From the cell containing the given text, extract its center point as [X, Y] coordinate. 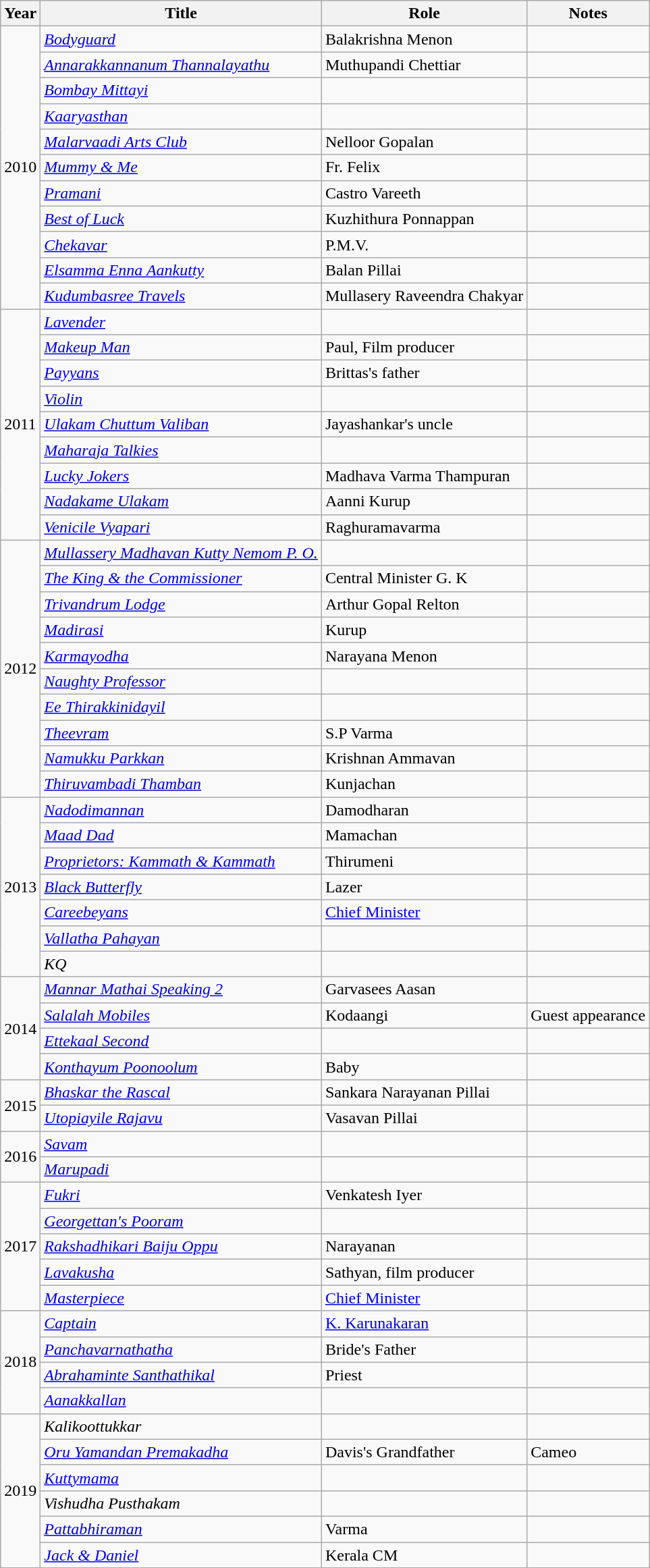
Konthayum Poonoolum [181, 1066]
Lavender [181, 322]
Namukku Parkkan [181, 759]
Trivandrum Lodge [181, 604]
Role [424, 13]
K. Karunakaran [424, 1324]
Lazer [424, 887]
Mannar Mathai Speaking 2 [181, 990]
Muthupandi Chettiar [424, 65]
Kunjachan [424, 784]
Ulakam Chuttum Valiban [181, 425]
Marupadi [181, 1170]
Raghuramavarma [424, 527]
KQ [181, 964]
2018 [20, 1362]
Baby [424, 1066]
2012 [20, 668]
Bombay Mittayi [181, 90]
Priest [424, 1375]
Fr. Felix [424, 167]
2013 [20, 887]
Sankara Narayanan Pillai [424, 1092]
Best of Luck [181, 219]
Kodaangi [424, 1015]
2019 [20, 1490]
Bride's Father [424, 1349]
Savam [181, 1144]
Rakshadhikari Baiju Oppu [181, 1247]
Georgettan's Pooram [181, 1221]
Mullasery Raveendra Chakyar [424, 296]
Elsamma Enna Aankutty [181, 270]
Kerala CM [424, 1555]
Sathyan, film producer [424, 1272]
2010 [20, 167]
Violin [181, 399]
2017 [20, 1247]
Nadakame Ulakam [181, 502]
Title [181, 13]
Damodharan [424, 810]
Jack & Daniel [181, 1555]
Maharaja Talkies [181, 450]
Central Minister G. K [424, 578]
Ee Thirakkinidayil [181, 707]
Masterpiece [181, 1298]
Proprietors: Kammath & Kammath [181, 861]
Ettekaal Second [181, 1041]
Mummy & Me [181, 167]
Brittas's father [424, 373]
Paul, Film producer [424, 348]
Aanakkallan [181, 1401]
Theevram [181, 732]
Utopiayile Rajavu [181, 1118]
Lavakusha [181, 1272]
2014 [20, 1028]
Karmayodha [181, 655]
Kudumbasree Travels [181, 296]
Kaaryasthan [181, 116]
Balakrishna Menon [424, 39]
Naughty Professor [181, 681]
Kalikoottukkar [181, 1426]
Arthur Gopal Relton [424, 604]
Venicile Vyapari [181, 527]
2011 [20, 425]
Captain [181, 1324]
Nadodimannan [181, 810]
Cameo [589, 1452]
Narayana Menon [424, 655]
Vallatha Pahayan [181, 938]
Madirasi [181, 630]
Bodyguard [181, 39]
Krishnan Ammavan [424, 759]
Narayanan [424, 1247]
Abrahaminte Santhathikal [181, 1375]
Jayashankar's uncle [424, 425]
2015 [20, 1105]
Vishudha Pusthakam [181, 1503]
Pattabhiraman [181, 1529]
Chekavar [181, 244]
Lucky Jokers [181, 476]
Salalah Mobiles [181, 1015]
Kurup [424, 630]
Thirumeni [424, 861]
The King & the Commissioner [181, 578]
Nelloor Gopalan [424, 142]
Garvasees Aasan [424, 990]
Guest appearance [589, 1015]
Aanni Kurup [424, 502]
Year [20, 13]
Oru Yamandan Premakadha [181, 1452]
Venkatesh Iyer [424, 1195]
Payyans [181, 373]
2016 [20, 1157]
Mamachan [424, 836]
Pramani [181, 193]
Thiruvambadi Thamban [181, 784]
Fukri [181, 1195]
S.P Varma [424, 732]
Malarvaadi Arts Club [181, 142]
Kuttymama [181, 1478]
Kuzhithura Ponnappan [424, 219]
Maad Dad [181, 836]
Castro Vareeth [424, 193]
Vasavan Pillai [424, 1118]
Panchavarnathatha [181, 1349]
Careebeyans [181, 913]
Mullassery Madhavan Kutty Nemom P. O. [181, 553]
Bhaskar the Rascal [181, 1092]
Black Butterfly [181, 887]
Makeup Man [181, 348]
Davis's Grandfather [424, 1452]
Notes [589, 13]
Varma [424, 1529]
Madhava Varma Thampuran [424, 476]
Balan Pillai [424, 270]
Annarakkannanum Thannalayathu [181, 65]
P.M.V. [424, 244]
